For the text-containing cell, return its midpoint in (x, y) coordinate format. 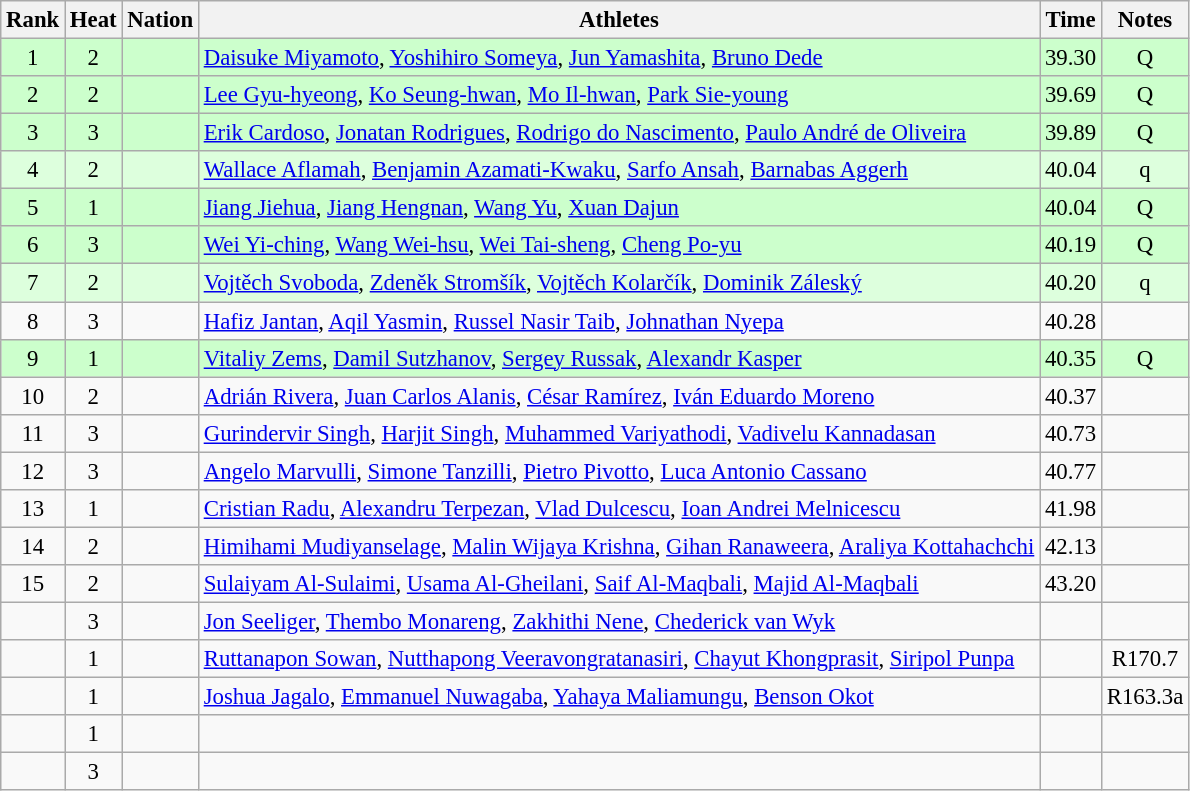
11 (33, 433)
Himihami Mudiyanselage, Malin Wijaya Krishna, Gihan Ranaweera, Araliya Kottahachchi (618, 546)
14 (33, 546)
Adrián Rivera, Juan Carlos Alanis, César Ramírez, Iván Eduardo Moreno (618, 396)
7 (33, 283)
40.37 (1071, 396)
Sulaiyam Al-Sulaimi, Usama Al-Gheilani, Saif Al-Maqbali, Majid Al-Maqbali (618, 584)
Angelo Marvulli, Simone Tanzilli, Pietro Pivotto, Luca Antonio Cassano (618, 471)
Vojtěch Svoboda, Zdeněk Stromšík, Vojtěch Kolarčík, Dominik Záleský (618, 283)
13 (33, 509)
Athletes (618, 20)
40.77 (1071, 471)
9 (33, 358)
Lee Gyu-hyeong, Ko Seung-hwan, Mo Il-hwan, Park Sie-young (618, 95)
Joshua Jagalo, Emmanuel Nuwagaba, Yahaya Maliamungu, Benson Okot (618, 697)
40.73 (1071, 433)
6 (33, 245)
8 (33, 321)
Gurindervir Singh, Harjit Singh, Muhammed Variyathodi, Vadivelu Kannadasan (618, 433)
4 (33, 170)
Hafiz Jantan, Aqil Yasmin, Russel Nasir Taib, Johnathan Nyepa (618, 321)
R163.3a (1144, 697)
43.20 (1071, 584)
Ruttanapon Sowan, Nutthapong Veeravongratanasiri, Chayut Khongprasit, Siripol Punpa (618, 659)
41.98 (1071, 509)
Jiang Jiehua, Jiang Hengnan, Wang Yu, Xuan Dajun (618, 208)
12 (33, 471)
Rank (33, 20)
Heat (94, 20)
42.13 (1071, 546)
R170.7 (1144, 659)
Notes (1144, 20)
Vitaliy Zems, Damil Sutzhanov, Sergey Russak, Alexandr Kasper (618, 358)
39.89 (1071, 133)
Jon Seeliger, Thembo Monareng, Zakhithi Nene, Chederick van Wyk (618, 621)
39.30 (1071, 58)
Nation (160, 20)
5 (33, 208)
Time (1071, 20)
Erik Cardoso, Jonatan Rodrigues, Rodrigo do Nascimento, Paulo André de Oliveira (618, 133)
40.20 (1071, 283)
15 (33, 584)
Cristian Radu, Alexandru Terpezan, Vlad Dulcescu, Ioan Andrei Melnicescu (618, 509)
10 (33, 396)
Wei Yi-ching, Wang Wei-hsu, Wei Tai-sheng, Cheng Po-yu (618, 245)
40.28 (1071, 321)
40.35 (1071, 358)
Wallace Aflamah, Benjamin Azamati-Kwaku, Sarfo Ansah, Barnabas Aggerh (618, 170)
39.69 (1071, 95)
Daisuke Miyamoto, Yoshihiro Someya, Jun Yamashita, Bruno Dede (618, 58)
40.19 (1071, 245)
